Capture the cell that displays the provided text and extract its (X, Y) central coordinate. 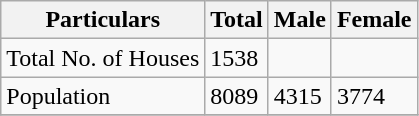
8089 (237, 96)
Female (374, 20)
3774 (374, 96)
Total (237, 20)
4315 (300, 96)
1538 (237, 58)
Total No. of Houses (103, 58)
Population (103, 96)
Male (300, 20)
Particulars (103, 20)
